From the cell containing the given text, extract its center point as (x, y) coordinate. 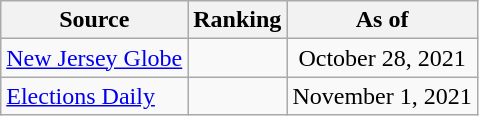
Ranking (238, 20)
October 28, 2021 (382, 58)
Source (94, 20)
As of (382, 20)
New Jersey Globe (94, 58)
Elections Daily (94, 96)
November 1, 2021 (382, 96)
